Return the (x, y) coordinate for the center point of the cell that contains the specified text.  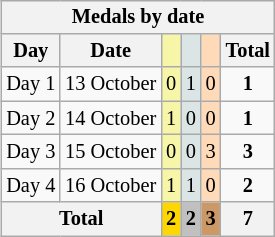
Day 2 (30, 118)
13 October (110, 84)
Day 4 (30, 185)
14 October (110, 118)
7 (248, 219)
Day 1 (30, 84)
Date (110, 51)
15 October (110, 152)
16 October (110, 185)
Medals by date (138, 17)
Day 3 (30, 152)
Day (30, 51)
